Identify which cell holds the provided text, then report its (X, Y) central coordinate. 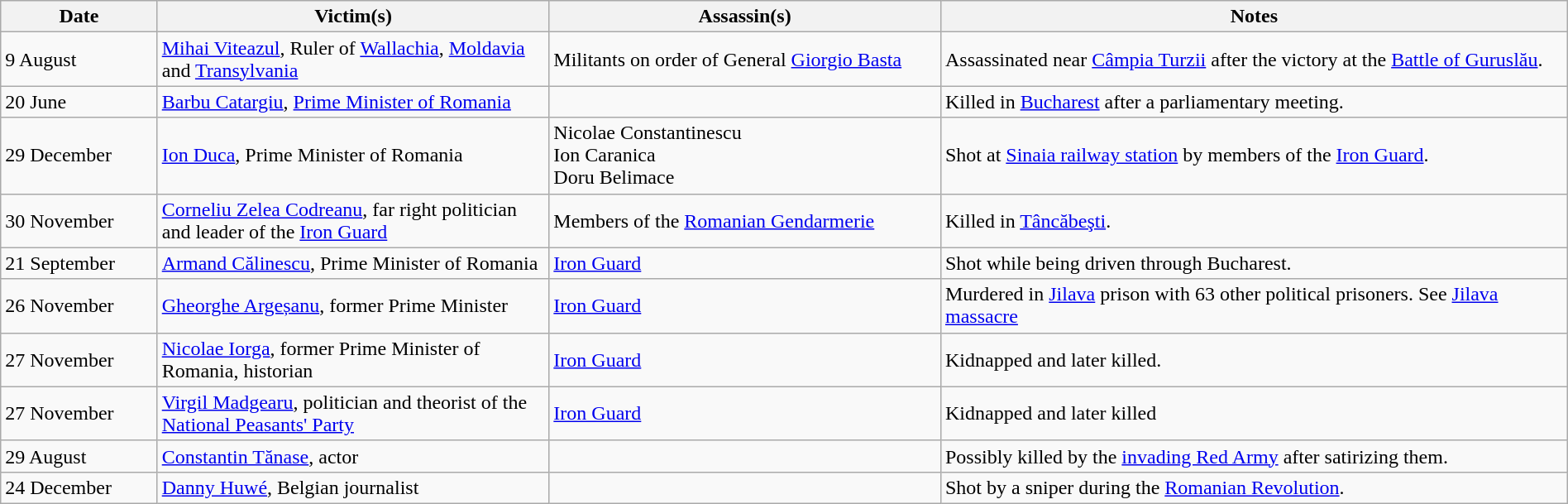
Notes (1254, 17)
Assassinated near Câmpia Turzii after the victory at the Battle of Guruslău. (1254, 60)
Mihai Viteazul, Ruler of Wallachia, Moldavia and Transylvania (353, 60)
20 June (79, 102)
Ion Duca, Prime Minister of Romania (353, 156)
Date (79, 17)
Corneliu Zelea Codreanu, far right politician and leader of the Iron Guard (353, 220)
Kidnapped and later killed (1254, 414)
29 August (79, 456)
Nicolae Iorga, former Prime Minister of Romania, historian (353, 359)
Nicolae ConstantinescuIon CaranicaDoru Belimace (745, 156)
Militants on order of General Giorgio Basta (745, 60)
Shot while being driven through Bucharest. (1254, 263)
24 December (79, 487)
30 November (79, 220)
9 August (79, 60)
Assassin(s) (745, 17)
29 December (79, 156)
Killed in Bucharest after a parliamentary meeting. (1254, 102)
Gheorghe Argeșanu, former Prime Minister (353, 306)
Kidnapped and later killed. (1254, 359)
21 September (79, 263)
Members of the Romanian Gendarmerie (745, 220)
Barbu Catargiu, Prime Minister of Romania (353, 102)
Constantin Tănase, actor (353, 456)
Danny Huwé, Belgian journalist (353, 487)
Shot by a sniper during the Romanian Revolution. (1254, 487)
Armand Călinescu, Prime Minister of Romania (353, 263)
Victim(s) (353, 17)
Possibly killed by the invading Red Army after satirizing them. (1254, 456)
Murdered in Jilava prison with 63 other political prisoners. See Jilava massacre (1254, 306)
26 November (79, 306)
Shot at Sinaia railway station by members of the Iron Guard. (1254, 156)
Virgil Madgearu, politician and theorist of the National Peasants' Party (353, 414)
Killed in Tâncăbeşti. (1254, 220)
